Scan for the cell matching the given text and deliver its (X, Y) coordinate at center. 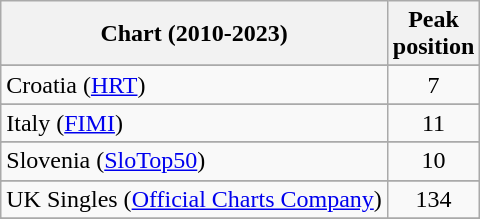
Croatia (HRT) (194, 85)
UK Singles (Official Charts Company) (194, 199)
Slovenia (SloTop50) (194, 161)
10 (433, 161)
Italy (FIMI) (194, 123)
7 (433, 85)
11 (433, 123)
Chart (2010-2023) (194, 34)
Peakposition (433, 34)
134 (433, 199)
